For the text-containing cell, return its midpoint in (x, y) coordinate format. 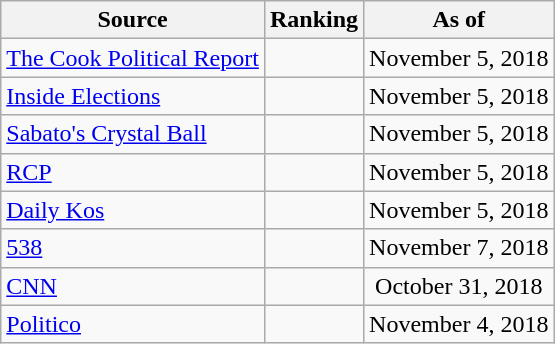
RCP (133, 172)
538 (133, 248)
As of (459, 20)
The Cook Political Report (133, 58)
November 7, 2018 (459, 248)
November 4, 2018 (459, 324)
October 31, 2018 (459, 286)
Ranking (314, 20)
Sabato's Crystal Ball (133, 134)
CNN (133, 286)
Inside Elections (133, 96)
Politico (133, 324)
Source (133, 20)
Daily Kos (133, 210)
